Detect which cell encompasses the target text, then output its (X, Y) center coordinate. 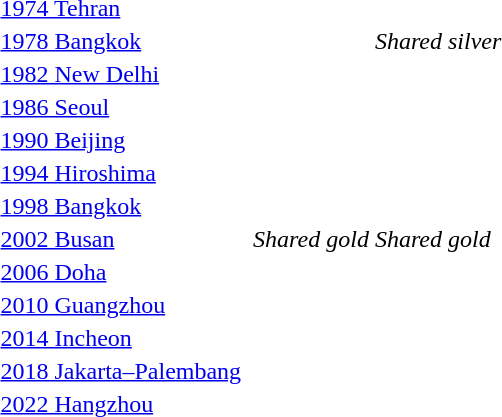
Shared silver (438, 41)
